Capture the cell that displays the provided text and extract its (X, Y) central coordinate. 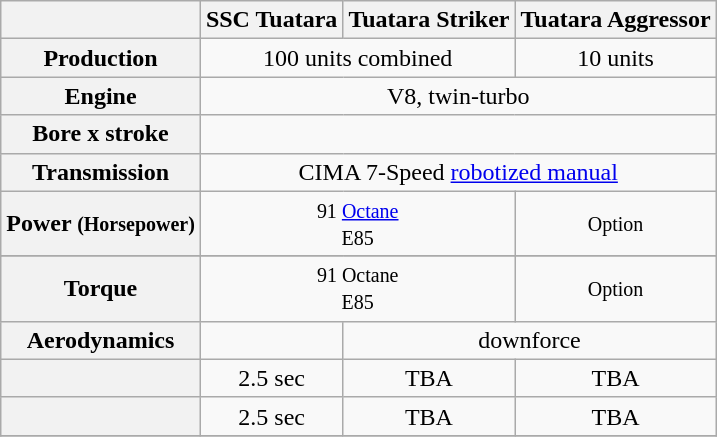
Engine (101, 96)
V8, twin-turbo (458, 96)
downforce (530, 340)
Bore x stroke (101, 134)
Transmission (101, 172)
Aerodynamics (101, 340)
SSC Tuatara (271, 20)
Power (Horsepower) (101, 224)
100 units combined (358, 58)
Production (101, 58)
10 units (616, 58)
Tuatara Striker (429, 20)
Tuatara Aggressor (616, 20)
Torque (101, 288)
CIMA 7-Speed robotized manual (458, 172)
